Capture the cell that displays the provided text and extract its (x, y) central coordinate. 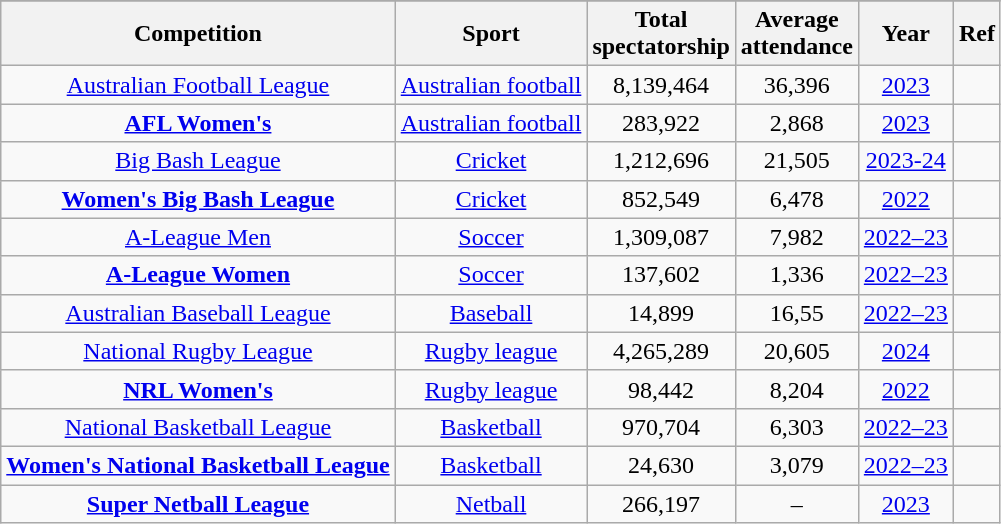
Baseball (491, 313)
4,265,289 (661, 351)
1,212,696 (661, 161)
2023-24 (906, 161)
24,630 (661, 465)
National Basketball League (198, 427)
Big Bash League (198, 161)
6,303 (796, 427)
137,602 (661, 275)
20,605 (796, 351)
8,204 (796, 389)
2,868 (796, 123)
2024 (906, 351)
6,478 (796, 199)
852,549 (661, 199)
Women's Big Bash League (198, 199)
AFL Women's (198, 123)
A-League Men (198, 237)
14,899 (661, 313)
Ref (976, 34)
Women's National Basketball League (198, 465)
Total spectatorship (661, 34)
NRL Women's (198, 389)
21,505 (796, 161)
Australian Baseball League (198, 313)
36,396 (796, 85)
National Rugby League (198, 351)
Competition (198, 34)
Year (906, 34)
Super Netball League (198, 503)
98,442 (661, 389)
1,336 (796, 275)
7,982 (796, 237)
Netball (491, 503)
16,55 (796, 313)
8,139,464 (661, 85)
283,922 (661, 123)
Australian Football League (198, 85)
– (796, 503)
266,197 (661, 503)
970,704 (661, 427)
A-League Women (198, 275)
1,309,087 (661, 237)
Sport (491, 34)
Average attendance (796, 34)
3,079 (796, 465)
